Return (X, Y) of the center of cell containing provided text 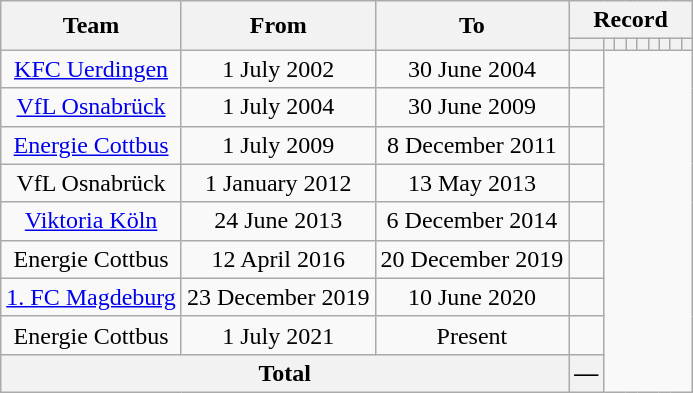
12 April 2016 (278, 259)
Viktoria Köln (92, 221)
1 July 2021 (278, 335)
30 June 2009 (472, 107)
Present (472, 335)
KFC Uerdingen (92, 69)
From (278, 26)
13 May 2013 (472, 183)
1 January 2012 (278, 183)
23 December 2019 (278, 297)
1. FC Magdeburg (92, 297)
30 June 2004 (472, 69)
1 July 2002 (278, 69)
To (472, 26)
— (586, 373)
8 December 2011 (472, 145)
6 December 2014 (472, 221)
Total (285, 373)
Record (631, 20)
Team (92, 26)
10 June 2020 (472, 297)
20 December 2019 (472, 259)
24 June 2013 (278, 221)
1 July 2004 (278, 107)
1 July 2009 (278, 145)
